Return [x, y] of the center of cell containing provided text 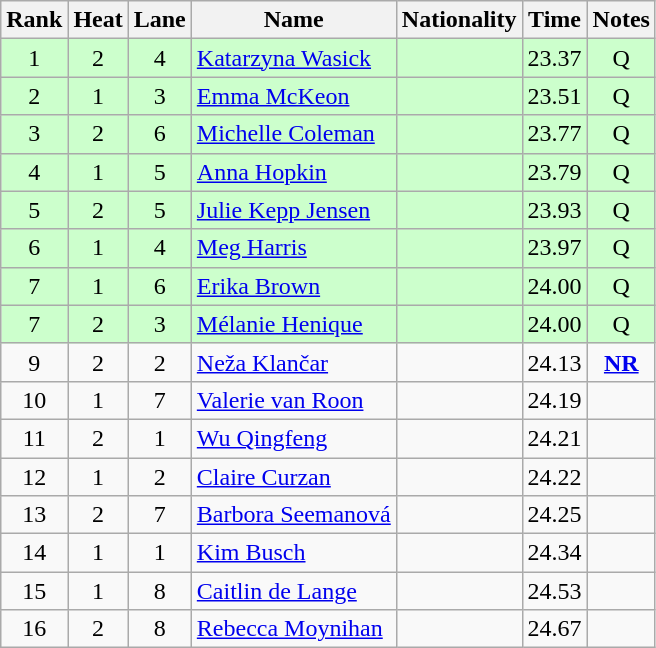
23.93 [554, 210]
Mélanie Henique [294, 324]
11 [34, 438]
Anna Hopkin [294, 172]
Heat [98, 20]
Claire Curzan [294, 477]
13 [34, 515]
9 [34, 362]
Time [554, 20]
14 [34, 553]
24.21 [554, 438]
Julie Kepp Jensen [294, 210]
23.51 [554, 96]
24.53 [554, 591]
Lane [160, 20]
Nationality [459, 20]
24.19 [554, 400]
Emma McKeon [294, 96]
Kim Busch [294, 553]
24.22 [554, 477]
Wu Qingfeng [294, 438]
NR [621, 362]
23.79 [554, 172]
Rank [34, 20]
23.97 [554, 248]
24.67 [554, 629]
Katarzyna Wasick [294, 58]
Barbora Seemanová [294, 515]
23.37 [554, 58]
23.77 [554, 134]
Caitlin de Lange [294, 591]
Michelle Coleman [294, 134]
15 [34, 591]
Rebecca Moynihan [294, 629]
16 [34, 629]
10 [34, 400]
Notes [621, 20]
24.25 [554, 515]
24.34 [554, 553]
Neža Klančar [294, 362]
Name [294, 20]
Erika Brown [294, 286]
12 [34, 477]
Meg Harris [294, 248]
Valerie van Roon [294, 400]
24.13 [554, 362]
